Detect which cell encompasses the target text, then output its [X, Y] center coordinate. 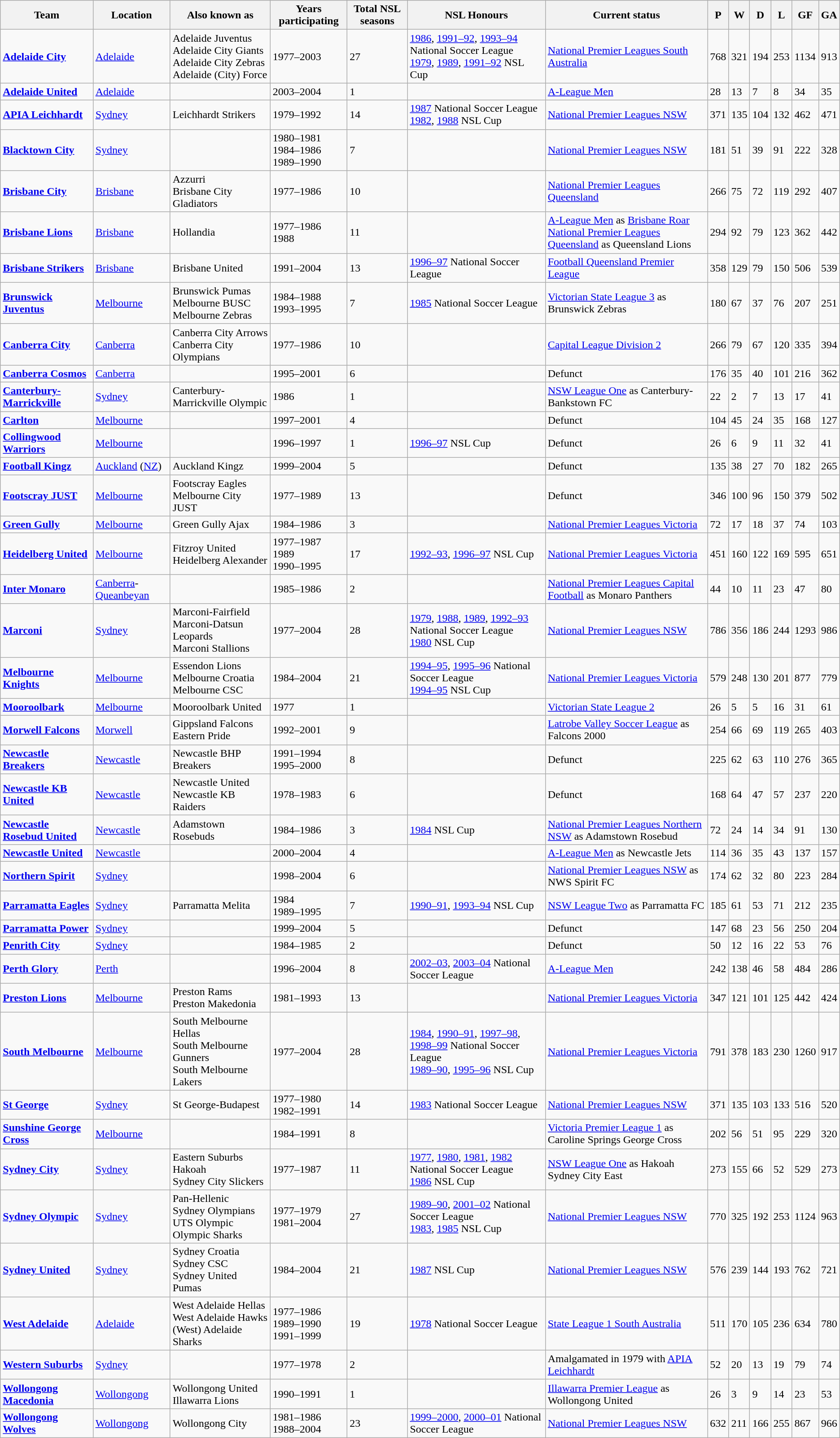
122 [760, 554]
Brisbane Lions [47, 232]
Canberra City [47, 344]
NSL Honours [477, 15]
186 [760, 630]
1124 [805, 1216]
284 [829, 876]
100 [739, 495]
Melbourne Knights [47, 678]
138 [739, 969]
1997–2001 [309, 420]
Football Kingz [47, 466]
786 [718, 630]
202 [718, 1134]
Western Suburbs [47, 1364]
68 [739, 929]
632 [718, 1423]
576 [718, 1270]
1977–1989 [309, 495]
1978 National Soccer League [477, 1323]
144 [760, 1270]
204 [829, 929]
National Premier Leagues NSW as NWS Spirit FC [626, 876]
1990–1991 [309, 1394]
155 [739, 1169]
31 [805, 707]
Penrith City [47, 946]
539 [829, 267]
1984–19881993–1995 [309, 303]
1981–1993 [309, 998]
255 [782, 1423]
1293 [805, 630]
Brisbane City [47, 191]
1977–19861989–19901991–1999 [309, 1323]
36 [739, 853]
394 [829, 344]
Canberra City ArrowsCanberra City Olympians [220, 344]
201 [782, 678]
2000–2004 [309, 853]
516 [805, 1105]
356 [739, 630]
Victoria Premier League 1 as Caroline Springs George Cross [626, 1134]
Location [131, 15]
105 [760, 1323]
325 [739, 1216]
Newcastle United [47, 853]
National Premier Leagues Capital Football as Monaro Panthers [626, 589]
South Melbourne [47, 1051]
P [718, 15]
Mooroolbark [47, 707]
Wollongong Macedonia [47, 1394]
National Premier Leagues Northern NSW as Adamstown Rosebud [626, 829]
403 [829, 730]
346 [718, 495]
132 [782, 115]
1998–2004 [309, 876]
762 [805, 1270]
182 [805, 466]
NSW League One as Canterbury-Bankstown FC [626, 397]
770 [718, 1216]
1996–97 National Soccer League [477, 267]
511 [718, 1323]
Heidelberg United [47, 554]
St George-Budapest [220, 1105]
1995–2001 [309, 373]
1986, 1991–92, 1993–94 National Soccer League1979, 1989, 1991–92 NSL Cup [477, 57]
45 [739, 420]
70 [782, 466]
183 [760, 1051]
Sydney City [47, 1169]
484 [805, 969]
1996–97 NSL Cup [477, 443]
40 [760, 373]
147 [718, 929]
58 [782, 969]
207 [805, 303]
18 [760, 525]
223 [805, 876]
248 [739, 678]
239 [739, 1270]
Auckland (NZ) [131, 466]
294 [718, 232]
192 [760, 1216]
242 [718, 969]
1977–1978 [309, 1364]
378 [739, 1051]
1977–19861988 [309, 232]
Victorian State League 2 [626, 707]
502 [829, 495]
GF [805, 15]
Green Gully [47, 525]
Football Queensland Premier League [626, 267]
Newcastle BHP Breakers [220, 759]
Morwell [131, 730]
1986 [309, 397]
GA [829, 15]
133 [782, 1105]
West Adelaide HellasWest Adelaide Hawks(West) Adelaide Sharks [220, 1323]
St George [47, 1105]
174 [718, 876]
1984, 1990–91, 1997–98, 1998–99 National Soccer League1989–90, 1995–96 NSL Cup [477, 1051]
W [739, 15]
1994–95, 1995–96 National Soccer League1994–95 NSL Cup [477, 678]
1977–1987 [309, 1169]
121 [739, 998]
State League 1 South Australia [626, 1323]
292 [805, 191]
Hollandia [220, 232]
222 [805, 150]
462 [805, 115]
250 [805, 929]
125 [782, 998]
Sydney United [47, 1270]
63 [760, 759]
1979, 1988, 1989, 1992–93 National Soccer League1980 NSL Cup [477, 630]
1977–198719891990–1995 [309, 554]
180 [718, 303]
National Premier Leagues South Australia [626, 57]
Current status [626, 15]
Capital League Division 2 [626, 344]
1991–2004 [309, 267]
South Melbourne HellasSouth Melbourne GunnersSouth Melbourne Lakers [220, 1051]
320 [829, 1134]
169 [782, 554]
1984 NSL Cup [477, 829]
529 [805, 1169]
Brisbane Strikers [47, 267]
Carlton [47, 420]
1977–19801982–1991 [309, 1105]
Wollongong Wolves [47, 1423]
NSW League Two as Parramatta FC [626, 905]
Parramatta Power [47, 929]
12 [739, 946]
Perth [131, 969]
Brisbane United [220, 267]
APIA Leichhardt [47, 115]
Years participating [309, 15]
211 [739, 1423]
236 [782, 1323]
Blacktown City [47, 150]
Adelaide City [47, 57]
1978–1983 [309, 794]
127 [829, 420]
286 [829, 969]
1977–19791981–2004 [309, 1216]
Wollongong City [220, 1423]
768 [718, 57]
110 [782, 759]
917 [829, 1051]
Newcastle Rosebud United [47, 829]
1985–1986 [309, 589]
328 [829, 150]
1992–2001 [309, 730]
Canberra-Queanbeyan [131, 589]
1260 [805, 1051]
244 [782, 630]
335 [805, 344]
Newcastle KB United [47, 794]
791 [718, 1051]
46 [760, 969]
Latrobe Valley Soccer League as Falcons 2000 [626, 730]
A-League Men as Brisbane RoarNational Premier Leagues Queensland as Queensland Lions [626, 232]
230 [782, 1051]
1979–1992 [309, 115]
43 [782, 853]
181 [718, 150]
AzzurriBrisbane City Gladiators [220, 191]
Adelaide JuventusAdelaide City GiantsAdelaide City ZebrasAdelaide (City) Force [220, 57]
Sydney CroatiaSydney CSCSydney United Pumas [220, 1270]
Essendon LionsMelbourne CroatiaMelbourne CSC [220, 678]
966 [829, 1423]
276 [805, 759]
Newcastle UnitedNewcastle KB Raiders [220, 794]
651 [829, 554]
Footscray EaglesMelbourne City JUST [220, 495]
Adelaide United [47, 92]
Gippsland FalconsEastern Pride [220, 730]
1983 National Soccer League [477, 1105]
L [782, 15]
64 [739, 794]
1984–1985 [309, 946]
1977–2003 [309, 57]
2002–03, 2003–04 National Soccer League [477, 969]
235 [829, 905]
1987 National Soccer League1982, 1988 NSL Cup [477, 115]
71 [782, 905]
114 [718, 853]
1985 National Soccer League [477, 303]
1996–2004 [309, 969]
Eastern Suburbs HakoahSydney City Slickers [220, 1169]
Collingwood Warriors [47, 443]
NSW League One as Hakoah Sydney City East [626, 1169]
National Premier Leagues Queensland [626, 191]
779 [829, 678]
2003–2004 [309, 92]
Parramatta Melita [220, 905]
251 [829, 303]
95 [782, 1134]
595 [805, 554]
1987 NSL Cup [477, 1270]
Marconi-FairfieldMarconi-Datsun LeopardsMarconi Stallions [220, 630]
1999–2000, 2000–01 National Soccer League [477, 1423]
1977, 1980, 1981, 1982 National Soccer League1986 NSL Cup [477, 1169]
Footscray JUST [47, 495]
Team [47, 15]
44 [718, 589]
Sydney Olympic [47, 1216]
358 [718, 267]
Auckland Kingz [220, 466]
Pan-HellenicSydney OlympiansUTS OlympicOlympic Sharks [220, 1216]
347 [718, 998]
185 [718, 905]
Preston RamsPreston Makedonia [220, 998]
471 [829, 115]
1980–19811984–19861989–1990 [309, 150]
1134 [805, 57]
A-League Men as Newcastle Jets [626, 853]
176 [718, 373]
Sunshine George Cross [47, 1134]
Fitzroy UnitedHeidelberg Alexander [220, 554]
20 [739, 1364]
1981–19861988–2004 [309, 1423]
Inter Monaro [47, 589]
721 [829, 1270]
38 [739, 466]
50 [718, 946]
69 [760, 730]
1991–19941995–2000 [309, 759]
D [760, 15]
166 [760, 1423]
137 [805, 853]
57 [782, 794]
229 [805, 1134]
Brunswick PumasMelbourne BUSCMelbourne Zebras [220, 303]
Green Gully Ajax [220, 525]
913 [829, 57]
Northern Spirit [47, 876]
365 [829, 759]
Perth Glory [47, 969]
321 [739, 57]
Adamstown Rosebuds [220, 829]
Victorian State League 3 as Brunswick Zebras [626, 303]
451 [718, 554]
Preston Lions [47, 998]
Parramatta Eagles [47, 905]
Wollongong UnitedIllawarra Lions [220, 1394]
Also known as [220, 15]
225 [718, 759]
Canberra Cosmos [47, 373]
254 [718, 730]
212 [805, 905]
407 [829, 191]
123 [782, 232]
Newcastle Breakers [47, 759]
West Adelaide [47, 1323]
Canterbury-Marrickville Olympic [220, 397]
1992–93, 1996–97 NSL Cup [477, 554]
Illawarra Premier League as Wollongong United [626, 1394]
Total NSL seasons [377, 15]
92 [739, 232]
1984–1991 [309, 1134]
986 [829, 630]
Marconi [47, 630]
75 [739, 191]
Morwell Falcons [47, 730]
216 [805, 373]
170 [739, 1323]
129 [739, 267]
220 [829, 794]
867 [805, 1423]
963 [829, 1216]
237 [805, 794]
780 [829, 1323]
Leichhardt Strikers [220, 115]
194 [760, 57]
Brunswick Juventus [47, 303]
157 [829, 853]
120 [782, 344]
1989–90, 2001–02 National Soccer League1983, 1985 NSL Cup [477, 1216]
96 [760, 495]
379 [805, 495]
160 [739, 554]
Mooroolbark United [220, 707]
1990–91, 1993–94 NSL Cup [477, 905]
19841989–1995 [309, 905]
506 [805, 267]
39 [760, 150]
424 [829, 998]
1996–1997 [309, 443]
877 [805, 678]
Canterbury-Marrickville [47, 397]
193 [782, 1270]
579 [718, 678]
520 [829, 1105]
634 [805, 1323]
1977 [309, 707]
Amalgamated in 1979 with APIA Leichhardt [626, 1364]
